Locate the cell with the specified text and output its [X, Y] center coordinate. 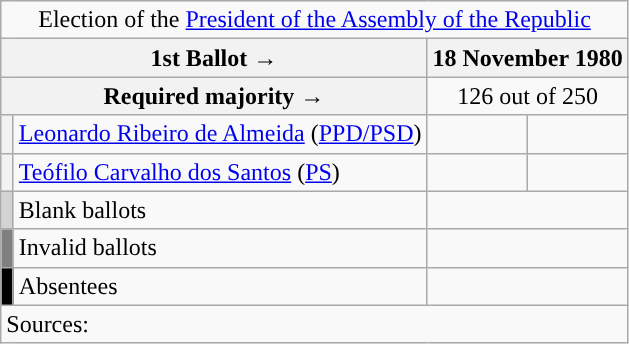
Blank ballots [220, 210]
Teófilo Carvalho dos Santos (PS) [220, 172]
Election of the President of the Assembly of the Republic [315, 20]
1st Ballot → [214, 58]
Absentees [220, 286]
Leonardo Ribeiro de Almeida (PPD/PSD) [220, 134]
Sources: [315, 324]
18 November 1980 [528, 58]
126 out of 250 [528, 96]
Required majority → [214, 96]
Invalid ballots [220, 248]
